Find where the given text appears and provide that cell's center as [x, y] coordinate. 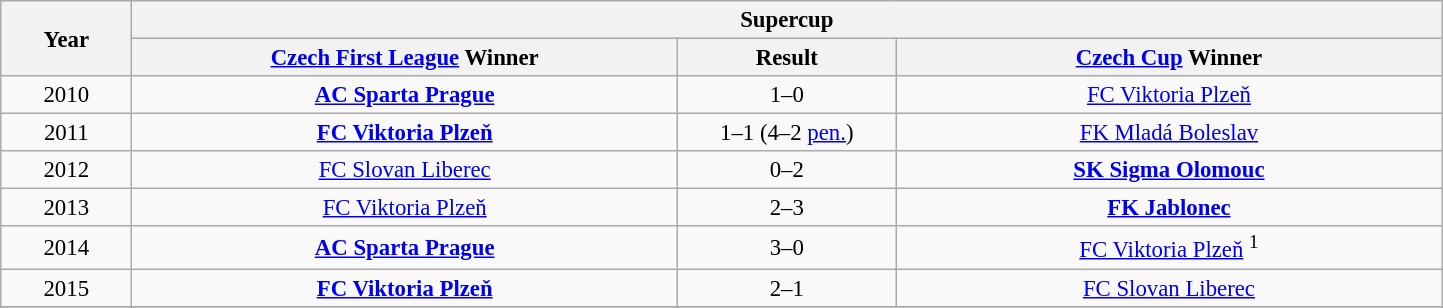
FK Mladá Boleslav [1169, 133]
2–3 [787, 208]
1–1 (4–2 pen.) [787, 133]
0–2 [787, 170]
2–1 [787, 288]
Result [787, 58]
Supercup [787, 20]
Czech First League Winner [405, 58]
2010 [66, 95]
1–0 [787, 95]
Year [66, 38]
FK Jablonec [1169, 208]
SK Sigma Olomouc [1169, 170]
2015 [66, 288]
Czech Cup Winner [1169, 58]
2014 [66, 247]
2012 [66, 170]
FC Viktoria Plzeň 1 [1169, 247]
3–0 [787, 247]
2013 [66, 208]
2011 [66, 133]
